Search for the cell housing the specified text and yield its [X, Y] center coordinate. 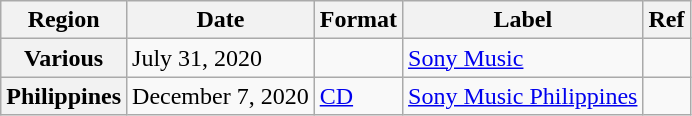
Ref [666, 20]
Format [358, 20]
Date [221, 20]
Sony Music [523, 58]
Label [523, 20]
Region [64, 20]
Various [64, 58]
December 7, 2020 [221, 96]
CD [358, 96]
Philippines [64, 96]
Sony Music Philippines [523, 96]
July 31, 2020 [221, 58]
